Scan for the cell matching the given text and deliver its [x, y] coordinate at center. 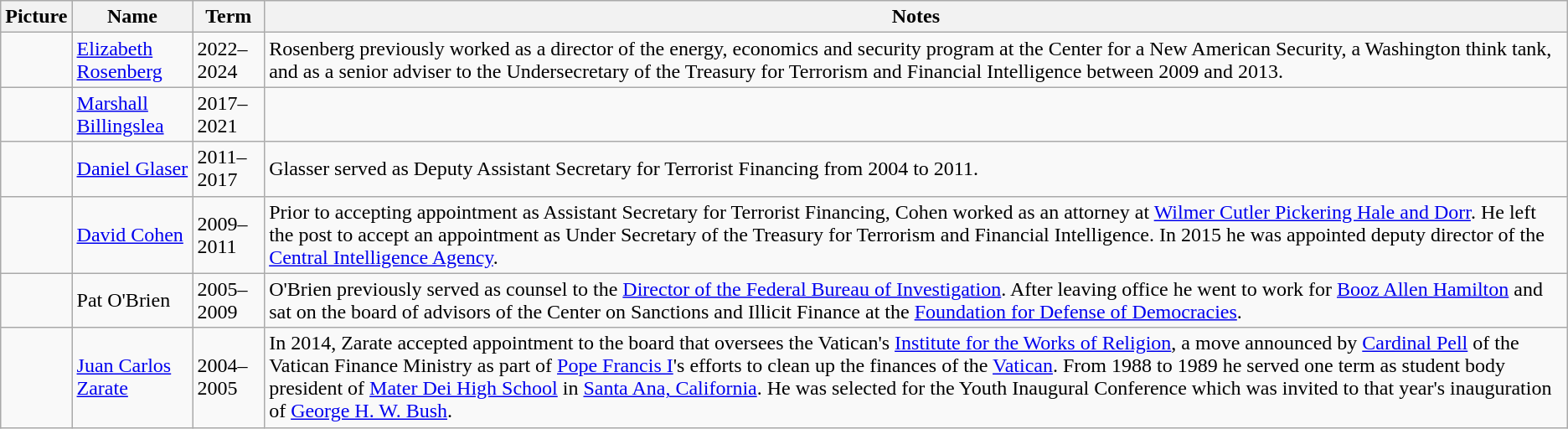
2004–2005 [229, 377]
Daniel Glaser [132, 169]
2022–2024 [229, 60]
Glasser served as Deputy Assistant Secretary for Terrorist Financing from 2004 to 2011. [916, 169]
Pat O'Brien [132, 300]
Notes [916, 17]
Elizabeth Rosenberg [132, 60]
2011–2017 [229, 169]
2009–2011 [229, 235]
2005–2009 [229, 300]
Name [132, 17]
Marshall Billingslea [132, 114]
David Cohen [132, 235]
Juan Carlos Zarate [132, 377]
2017–2021 [229, 114]
Term [229, 17]
Picture [37, 17]
